Extract the (x, y) coordinate from the center of the cell holding the provided text.  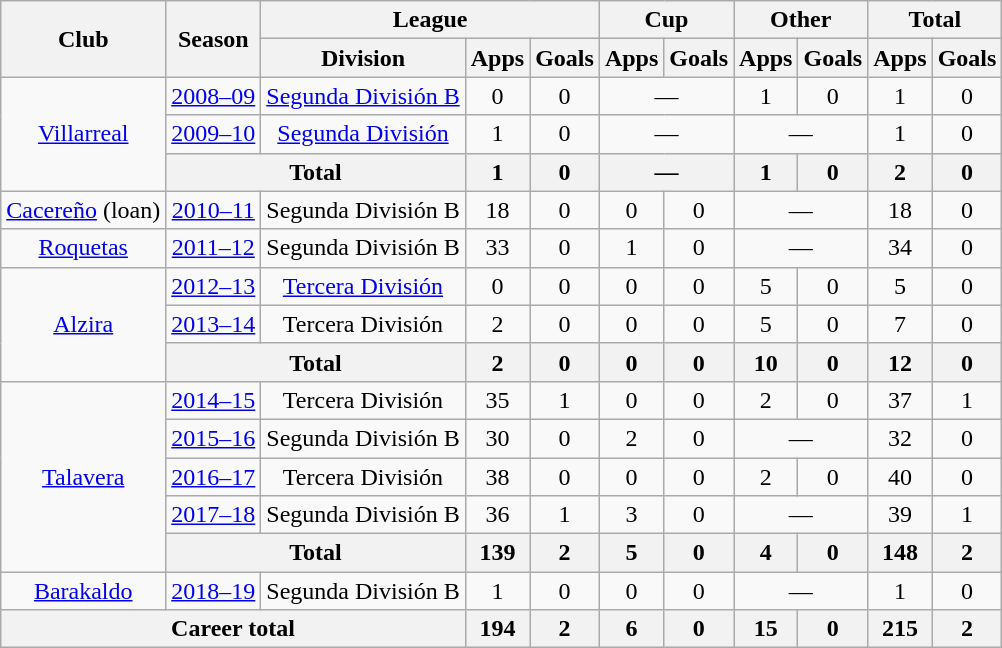
194 (497, 629)
37 (900, 400)
30 (497, 438)
Talavera (84, 476)
2008–09 (214, 96)
2016–17 (214, 477)
Division (363, 58)
38 (497, 477)
2015–16 (214, 438)
Alzira (84, 324)
40 (900, 477)
3 (631, 515)
12 (900, 362)
Cup (666, 20)
2009–10 (214, 134)
2010–11 (214, 210)
2013–14 (214, 324)
7 (900, 324)
Roquetas (84, 248)
Career total (233, 629)
2011–12 (214, 248)
4 (766, 553)
2018–19 (214, 591)
Other (801, 20)
Villarreal (84, 134)
2017–18 (214, 515)
2012–13 (214, 286)
6 (631, 629)
2014–15 (214, 400)
Barakaldo (84, 591)
Cacereño (loan) (84, 210)
32 (900, 438)
Segunda División (363, 134)
36 (497, 515)
139 (497, 553)
35 (497, 400)
215 (900, 629)
10 (766, 362)
Season (214, 39)
Club (84, 39)
39 (900, 515)
33 (497, 248)
League (430, 20)
15 (766, 629)
34 (900, 248)
148 (900, 553)
